Detect which cell encompasses the target text, then output its (x, y) center coordinate. 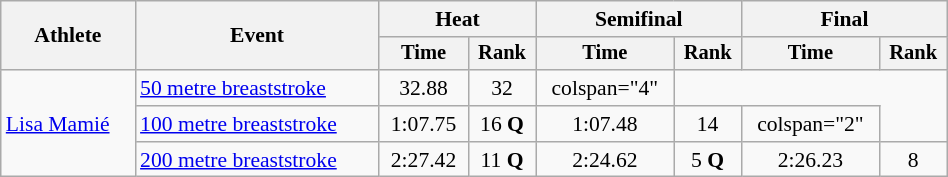
colspan="4" (605, 88)
32 (502, 88)
50 metre breaststroke (257, 88)
Final (845, 19)
1:07.75 (424, 124)
Semifinal (639, 19)
16 Q (502, 124)
14 (708, 124)
colspan="2" (811, 124)
1:07.48 (605, 124)
32.88 (424, 88)
Event (257, 36)
Athlete (68, 36)
Lisa Mamié (68, 124)
Heat (458, 19)
100 metre breaststroke (257, 124)
